Pinpoint the cell where the given text exists, returning its [X, Y] midpoint coordinate. 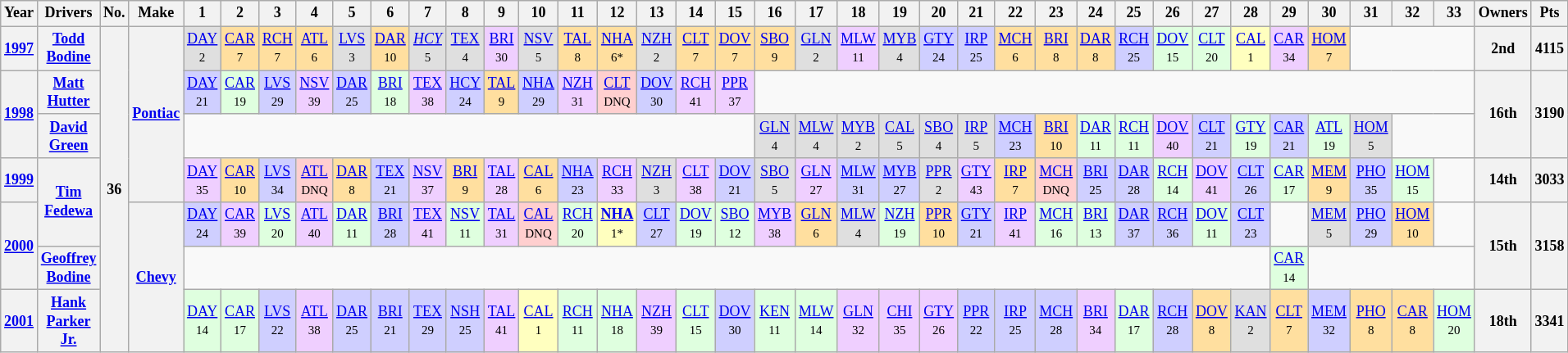
26 [1173, 13]
TEX38 [428, 93]
Make [156, 13]
TAL31 [501, 224]
SBO4 [939, 136]
NSV11 [466, 224]
MYB38 [775, 224]
NZH3 [657, 180]
Pts [1550, 13]
IRP5 [976, 136]
MLW14 [815, 321]
CAR39 [240, 224]
GLN2 [815, 48]
HCY5 [428, 48]
MCH28 [1056, 321]
23 [1056, 13]
Matt Hutter [68, 93]
NSV5 [539, 48]
TAL41 [501, 321]
PPR22 [976, 321]
MYB2 [858, 136]
RCH25 [1133, 48]
TEX41 [428, 224]
ATL40 [315, 224]
1998 [20, 115]
BRI28 [390, 224]
IRP7 [1015, 180]
BRI8 [1056, 48]
1999 [20, 180]
12 [617, 13]
No. [115, 13]
DAR37 [1133, 224]
MCH23 [1015, 136]
MLW31 [858, 180]
Pontiac [156, 115]
MEM9 [1329, 180]
CALDNQ [539, 224]
CAR8 [1412, 321]
DOV40 [1173, 136]
MYB4 [900, 48]
17 [815, 13]
MCHDNQ [1056, 180]
3190 [1550, 115]
CLT38 [695, 180]
36 [115, 189]
CAR34 [1289, 48]
BRI13 [1096, 224]
SBO9 [775, 48]
MCH6 [1015, 48]
16 [775, 13]
27 [1212, 13]
2nd [1502, 48]
CLTDNQ [617, 93]
PPR37 [735, 93]
SBO12 [735, 224]
16th [1502, 115]
Drivers [68, 13]
DAY35 [203, 180]
14 [695, 13]
CLT26 [1251, 180]
TAL28 [501, 180]
DAR28 [1133, 180]
ATLDNQ [315, 180]
GTY24 [939, 48]
DOV41 [1212, 180]
RCH36 [1173, 224]
RCH7 [277, 48]
HOM5 [1371, 136]
11 [577, 13]
DOV8 [1212, 321]
33 [1455, 13]
BRI34 [1096, 321]
KAN2 [1251, 321]
2 [240, 13]
8 [466, 13]
NZH31 [577, 93]
GTY19 [1251, 136]
DAY21 [203, 93]
3033 [1550, 180]
1997 [20, 48]
TEX29 [428, 321]
MEM5 [1329, 224]
HCY24 [466, 93]
21 [976, 13]
PPR2 [939, 180]
NSH25 [466, 321]
NHA23 [577, 180]
LVS29 [277, 93]
CAR14 [1289, 268]
BRI9 [466, 180]
GLN32 [858, 321]
NSV39 [315, 93]
RCH28 [1173, 321]
MEM32 [1329, 321]
TEX21 [390, 180]
HOM20 [1455, 321]
HOM10 [1412, 224]
32 [1412, 13]
7 [428, 13]
DOV21 [735, 180]
NZH2 [657, 48]
15th [1502, 246]
4115 [1550, 48]
DAR10 [390, 48]
David Green [68, 136]
TEX4 [466, 48]
25 [1133, 13]
LVS3 [353, 48]
RCH41 [695, 93]
CAL5 [900, 136]
LVS22 [277, 321]
MCH16 [1056, 224]
BRI30 [501, 48]
PHO35 [1371, 180]
18 [858, 13]
LVS20 [277, 224]
ATL6 [315, 48]
DAY24 [203, 224]
2000 [20, 246]
CLT15 [695, 321]
10 [539, 13]
CAR10 [240, 180]
CLT23 [1251, 224]
18th [1502, 321]
CAR7 [240, 48]
SBO5 [775, 180]
DAY2 [203, 48]
NHA6* [617, 48]
13 [657, 13]
CLT27 [657, 224]
24 [1096, 13]
MYB27 [900, 180]
Geoffrey Bodine [68, 268]
NZH19 [900, 224]
29 [1289, 13]
GLN27 [815, 180]
NHA29 [539, 93]
BRI10 [1056, 136]
3158 [1550, 246]
GLN6 [815, 224]
3341 [1550, 321]
GTY21 [976, 224]
NHA1* [617, 224]
GTY43 [976, 180]
DOV19 [695, 224]
NZH39 [657, 321]
BRI25 [1096, 180]
15 [735, 13]
20 [939, 13]
19 [900, 13]
4 [315, 13]
DAR17 [1133, 321]
LVS34 [277, 180]
14th [1502, 180]
Todd Bodine [68, 48]
CLT21 [1212, 136]
6 [390, 13]
30 [1329, 13]
HOM15 [1412, 180]
IRP41 [1015, 224]
Tim Fedewa [68, 201]
Chevy [156, 278]
DOV7 [735, 48]
31 [1371, 13]
CHI35 [900, 321]
2001 [20, 321]
BRI21 [390, 321]
CAR19 [240, 93]
DAY14 [203, 321]
KEN11 [775, 321]
CLT20 [1212, 48]
22 [1015, 13]
RCH20 [577, 224]
9 [501, 13]
5 [353, 13]
GLN4 [775, 136]
PHO29 [1371, 224]
Owners [1502, 13]
DOV11 [1212, 224]
1 [203, 13]
HOM7 [1329, 48]
TAL9 [501, 93]
NSV37 [428, 180]
DOV15 [1173, 48]
NHA18 [617, 321]
28 [1251, 13]
TAL8 [577, 48]
PHO8 [1371, 321]
RCH33 [617, 180]
Year [20, 13]
CAR21 [1289, 136]
MLW11 [858, 48]
ATL38 [315, 321]
ATL19 [1329, 136]
BRI18 [390, 93]
RCH14 [1173, 180]
3 [277, 13]
CAL6 [539, 180]
GTY26 [939, 321]
PPR10 [939, 224]
Hank Parker Jr. [68, 321]
